For the text-containing cell, return its midpoint in [X, Y] coordinate format. 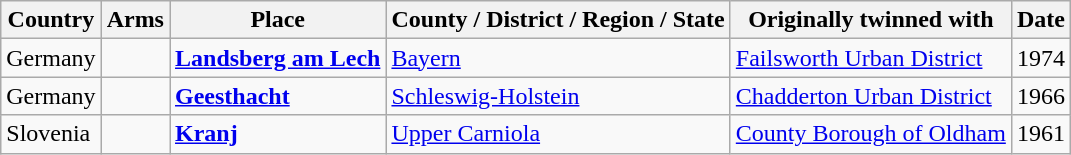
County Borough of Oldham [870, 134]
Landsberg am Lech [278, 58]
Originally twinned with [870, 20]
Kranj [278, 134]
Bayern [558, 58]
Geesthacht [278, 96]
1966 [1040, 96]
Slovenia [51, 134]
County / District / Region / State [558, 20]
1961 [1040, 134]
Chadderton Urban District [870, 96]
Upper Carniola [558, 134]
Schleswig-Holstein [558, 96]
Arms [135, 20]
Date [1040, 20]
1974 [1040, 58]
Failsworth Urban District [870, 58]
Country [51, 20]
Place [278, 20]
